Detect which cell encompasses the target text, then output its [x, y] center coordinate. 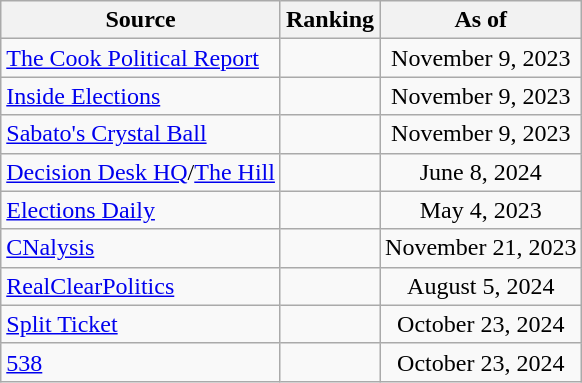
As of [481, 20]
Inside Elections [141, 96]
May 4, 2023 [481, 210]
Ranking [330, 20]
CNalysis [141, 248]
Sabato's Crystal Ball [141, 134]
RealClearPolitics [141, 286]
Source [141, 20]
August 5, 2024 [481, 286]
The Cook Political Report [141, 58]
Decision Desk HQ/The Hill [141, 172]
November 21, 2023 [481, 248]
June 8, 2024 [481, 172]
538 [141, 362]
Elections Daily [141, 210]
Split Ticket [141, 324]
